Search for the cell housing the specified text and yield its (x, y) center coordinate. 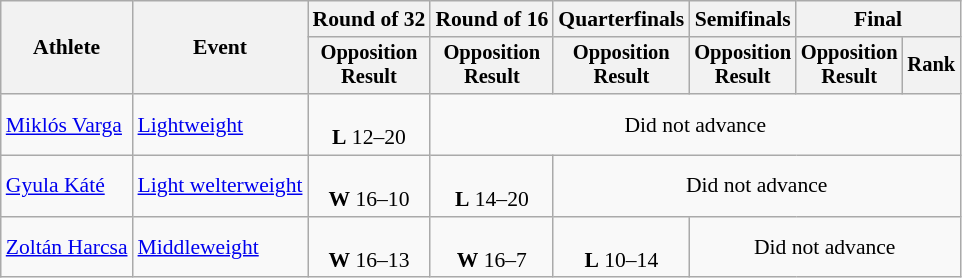
L 10–14 (621, 248)
Middleweight (220, 248)
Miklós Varga (67, 124)
L 14–20 (492, 186)
Athlete (67, 48)
W 16–10 (370, 186)
Round of 16 (492, 19)
Light welterweight (220, 186)
W 16–7 (492, 248)
Event (220, 48)
W 16–13 (370, 248)
L 12–20 (370, 124)
Round of 32 (370, 19)
Semifinals (742, 19)
Zoltán Harcsa (67, 248)
Gyula Káté (67, 186)
Rank (932, 66)
Lightweight (220, 124)
Quarterfinals (621, 19)
Final (878, 19)
